Return (X, Y) of the center of cell containing provided text 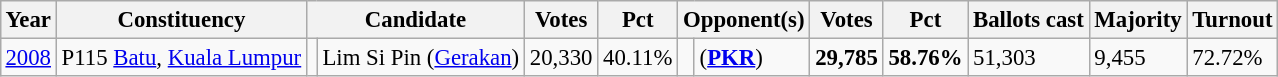
58.76% (926, 57)
Majority (1138, 20)
Opponent(s) (744, 20)
40.11% (638, 57)
Lim Si Pin (Gerakan) (420, 57)
29,785 (846, 57)
Candidate (416, 20)
9,455 (1138, 57)
2008 (28, 57)
P115 Batu, Kuala Lumpur (181, 57)
Year (28, 20)
Constituency (181, 20)
(PKR) (752, 57)
20,330 (560, 57)
51,303 (1028, 57)
Turnout (1232, 20)
72.72% (1232, 57)
Ballots cast (1028, 20)
